Find where the given text appears and provide that cell's center as [x, y] coordinate. 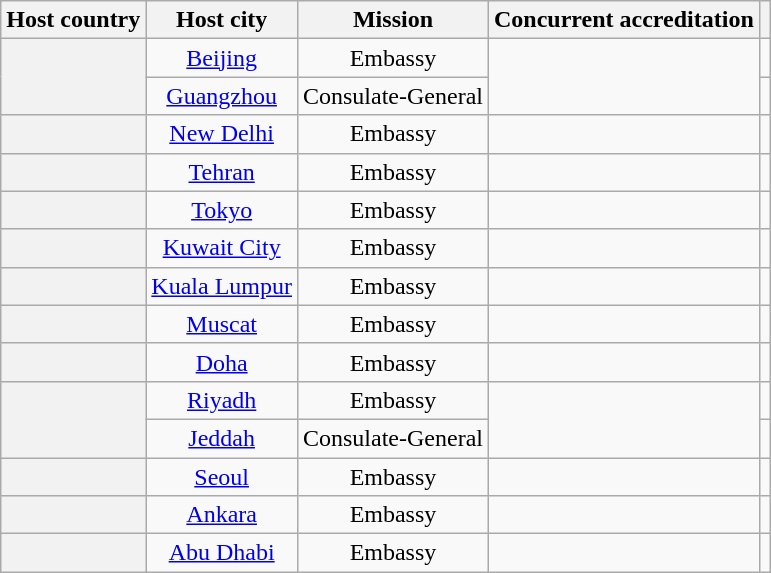
Host country [74, 20]
Kuala Lumpur [222, 286]
Host city [222, 20]
Doha [222, 362]
Kuwait City [222, 248]
Mission [392, 20]
New Delhi [222, 134]
Beijing [222, 58]
Tokyo [222, 210]
Muscat [222, 324]
Guangzhou [222, 96]
Riyadh [222, 400]
Jeddah [222, 438]
Ankara [222, 515]
Seoul [222, 477]
Abu Dhabi [222, 553]
Tehran [222, 172]
Concurrent accreditation [624, 20]
